Capture the cell that displays the provided text and extract its [X, Y] central coordinate. 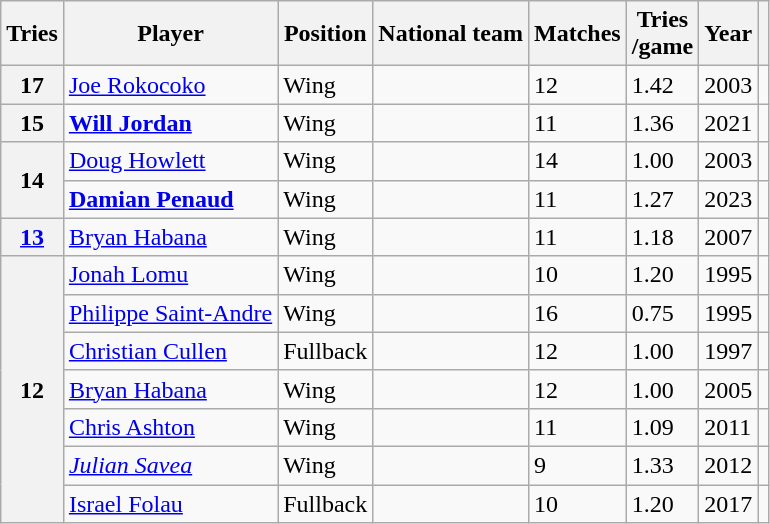
2005 [728, 389]
Joe Rokocoko [170, 85]
Matches [578, 34]
Jonah Lomu [170, 275]
2007 [728, 237]
2012 [728, 465]
13 [32, 237]
1.09 [662, 427]
Damian Penaud [170, 199]
Year [728, 34]
1.27 [662, 199]
Israel Folau [170, 503]
2011 [728, 427]
1997 [728, 351]
Christian Cullen [170, 351]
0.75 [662, 313]
Julian Savea [170, 465]
1.36 [662, 123]
2021 [728, 123]
Tries/game [662, 34]
Tries [32, 34]
15 [32, 123]
Chris Ashton [170, 427]
9 [578, 465]
17 [32, 85]
National team [451, 34]
Philippe Saint-Andre [170, 313]
1.33 [662, 465]
Doug Howlett [170, 161]
Player [170, 34]
2017 [728, 503]
1.18 [662, 237]
Position [326, 34]
16 [578, 313]
Will Jordan [170, 123]
1.42 [662, 85]
2023 [728, 199]
